Locate the cell with the specified text and output its [X, Y] center coordinate. 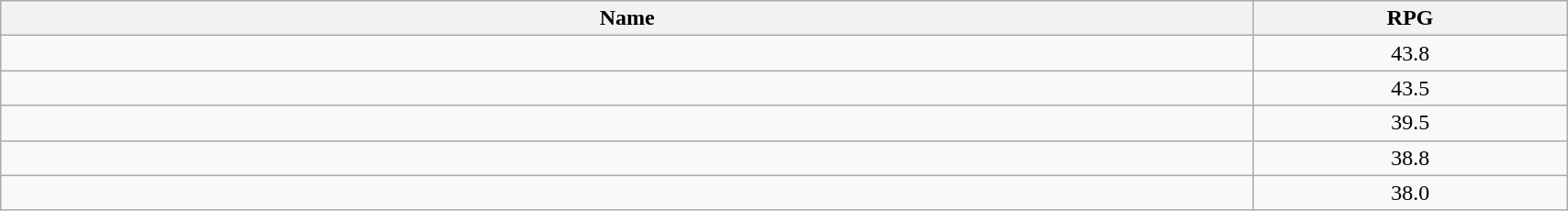
39.5 [1411, 123]
43.8 [1411, 53]
38.8 [1411, 158]
38.0 [1411, 193]
43.5 [1411, 88]
Name [627, 18]
RPG [1411, 18]
